Return (x, y) of the center of cell containing provided text 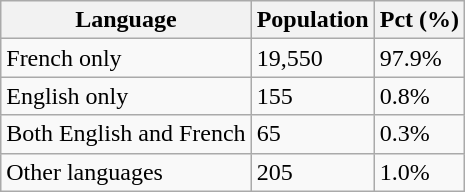
Both English and French (126, 134)
Other languages (126, 172)
155 (312, 96)
19,550 (312, 58)
0.3% (419, 134)
97.9% (419, 58)
1.0% (419, 172)
Pct (%) (419, 20)
Population (312, 20)
65 (312, 134)
English only (126, 96)
Language (126, 20)
0.8% (419, 96)
205 (312, 172)
French only (126, 58)
